Find where the given text appears and provide that cell's center as (x, y) coordinate. 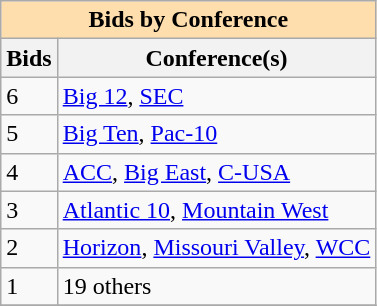
19 others (216, 286)
Horizon, Missouri Valley, WCC (216, 248)
Bids by Conference (188, 20)
Conference(s) (216, 58)
1 (29, 286)
ACC, Big East, C-USA (216, 172)
Big Ten, Pac-10 (216, 134)
6 (29, 96)
Atlantic 10, Mountain West (216, 210)
4 (29, 172)
2 (29, 248)
Big 12, SEC (216, 96)
Bids (29, 58)
5 (29, 134)
3 (29, 210)
